Return the [X, Y] coordinate for the center point of the cell that contains the specified text.  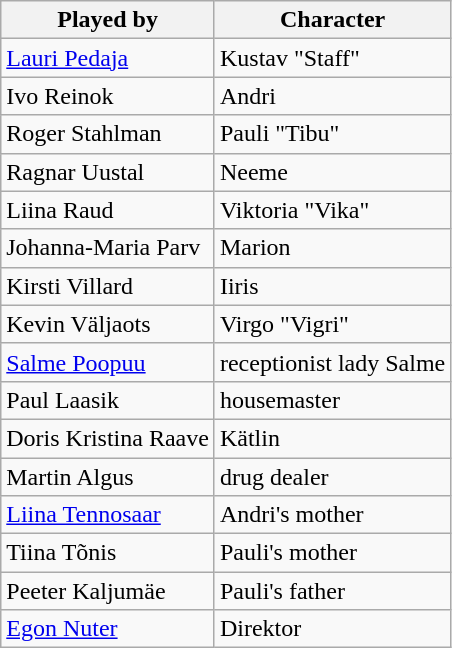
Doris Kristina Raave [108, 438]
Martin Algus [108, 477]
Egon Nuter [108, 629]
Pauli "Tibu" [332, 134]
Viktoria "Vika" [332, 210]
Pauli's father [332, 591]
Lauri Pedaja [108, 58]
Kustav "Staff" [332, 58]
housemaster [332, 400]
Ragnar Uustal [108, 172]
Liina Raud [108, 210]
Liina Tennosaar [108, 515]
Kevin Väljaots [108, 324]
Andri [332, 96]
drug dealer [332, 477]
Iiris [332, 286]
Ivo Reinok [108, 96]
Roger Stahlman [108, 134]
Paul Laasik [108, 400]
Kirsti Villard [108, 286]
Played by [108, 20]
Peeter Kaljumäe [108, 591]
Tiina Tõnis [108, 553]
receptionist lady Salme [332, 362]
Neeme [332, 172]
Character [332, 20]
Kätlin [332, 438]
Virgo "Vigri" [332, 324]
Marion [332, 248]
Direktor [332, 629]
Andri's mother [332, 515]
Salme Poopuu [108, 362]
Johanna-Maria Parv [108, 248]
Pauli's mother [332, 553]
